Search for the cell housing the specified text and yield its [X, Y] center coordinate. 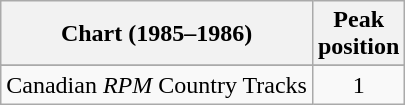
Chart (1985–1986) [157, 34]
Peakposition [358, 34]
Canadian RPM Country Tracks [157, 85]
1 [358, 85]
